Provide the [x, y] coordinate of the cell's center where the given text is located.  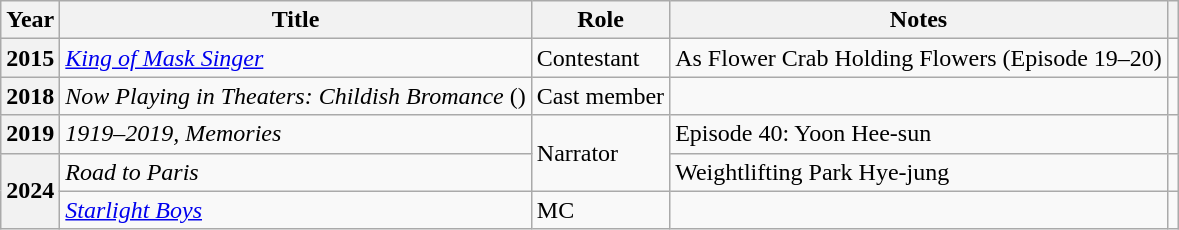
Road to Paris [296, 172]
MC [600, 210]
2024 [30, 191]
Starlight Boys [296, 210]
Narrator [600, 153]
Notes [919, 20]
Now Playing in Theaters: Childish Bromance () [296, 96]
Role [600, 20]
Cast member [600, 96]
Episode 40: Yoon Hee-sun [919, 134]
Year [30, 20]
2019 [30, 134]
1919–2019, Memories [296, 134]
As Flower Crab Holding Flowers (Episode 19–20) [919, 58]
King of Mask Singer [296, 58]
Contestant [600, 58]
2015 [30, 58]
Title [296, 20]
Weightlifting Park Hye-jung [919, 172]
2018 [30, 96]
